Determine the [x, y] coordinate at the center of the cell enclosing the given text.  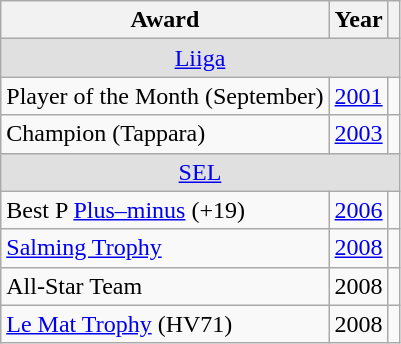
Year [358, 20]
Le Mat Trophy (HV71) [165, 324]
Liiga [200, 58]
2006 [358, 210]
SEL [200, 172]
All-Star Team [165, 286]
Player of the Month (September) [165, 96]
2001 [358, 96]
2003 [358, 134]
Award [165, 20]
Salming Trophy [165, 248]
Best P Plus–minus (+19) [165, 210]
Champion (Tappara) [165, 134]
